Extract the [x, y] coordinate from the center of the cell holding the provided text.  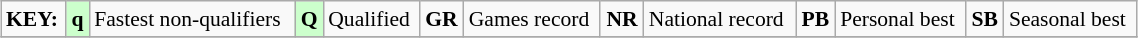
Fastest non-qualifiers [192, 19]
Q [309, 19]
Personal best [900, 19]
PB [816, 19]
Qualified [371, 19]
Seasonal best [1070, 19]
q [78, 19]
KEY: [34, 19]
SB [985, 19]
Games record [532, 19]
National record [720, 19]
GR [442, 19]
NR [622, 19]
